Find where the given text appears and provide that cell's center as (x, y) coordinate. 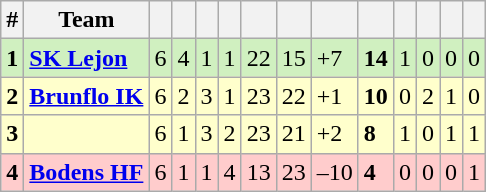
15 (294, 58)
+1 (334, 96)
21 (294, 134)
13 (258, 172)
10 (376, 96)
SK Lejon (86, 58)
8 (376, 134)
+7 (334, 58)
Bodens HF (86, 172)
14 (376, 58)
+2 (334, 134)
Brunflo IK (86, 96)
# (12, 20)
–10 (334, 172)
Team (86, 20)
